Provide the [X, Y] coordinate of the cell's center where the given text is located.  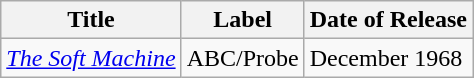
Label [242, 20]
ABC/Probe [242, 58]
The Soft Machine [91, 58]
Date of Release [388, 20]
December 1968 [388, 58]
Title [91, 20]
